Search for the cell housing the specified text and yield its [x, y] center coordinate. 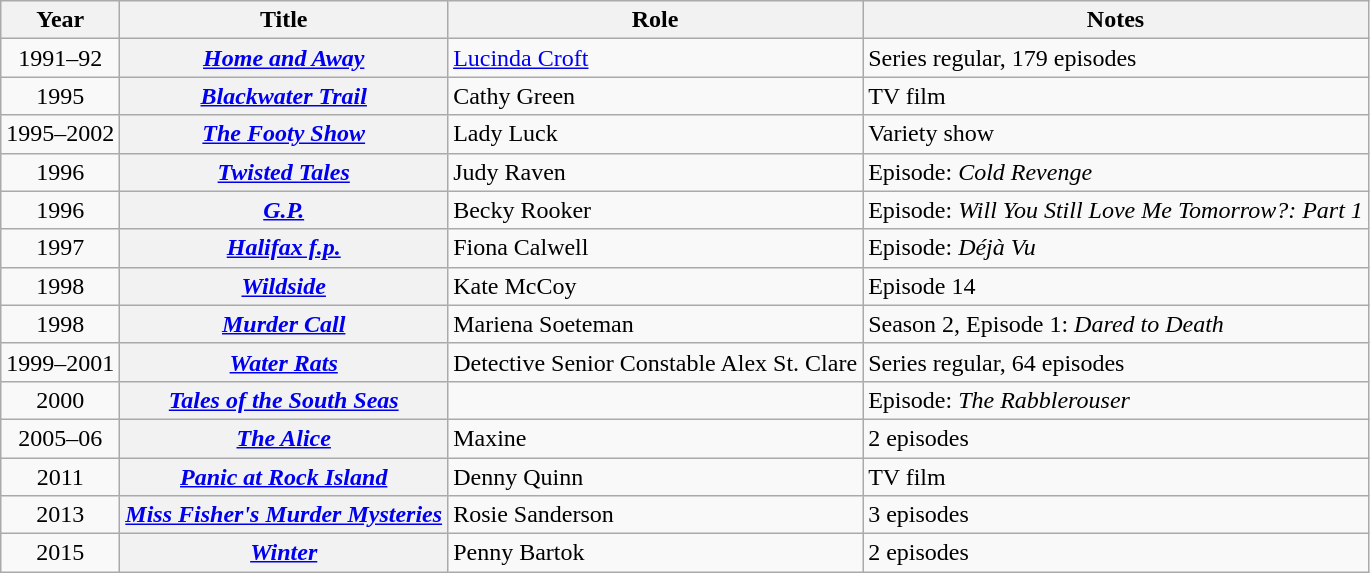
Penny Bartok [656, 553]
2015 [60, 553]
1999–2001 [60, 362]
Title [284, 20]
Series regular, 64 episodes [1116, 362]
Episode: Cold Revenge [1116, 172]
Judy Raven [656, 172]
2013 [60, 515]
Water Rats [284, 362]
G.P. [284, 210]
Cathy Green [656, 96]
Twisted Tales [284, 172]
1997 [60, 248]
Role [656, 20]
Series regular, 179 episodes [1116, 58]
Rosie Sanderson [656, 515]
Detective Senior Constable Alex St. Clare [656, 362]
2005–06 [60, 438]
Wildside [284, 286]
The Alice [284, 438]
Home and Away [284, 58]
Tales of the South Seas [284, 400]
Winter [284, 553]
Notes [1116, 20]
1995–2002 [60, 134]
Episode: Déjà Vu [1116, 248]
1995 [60, 96]
Episode: The Rabblerouser [1116, 400]
The Footy Show [284, 134]
Kate McCoy [656, 286]
Denny Quinn [656, 477]
Episode 14 [1116, 286]
Lady Luck [656, 134]
Mariena Soeteman [656, 324]
Episode: Will You Still Love Me Tomorrow?: Part 1 [1116, 210]
Halifax f.p. [284, 248]
Maxine [656, 438]
Year [60, 20]
Becky Rooker [656, 210]
Fiona Calwell [656, 248]
3 episodes [1116, 515]
Variety show [1116, 134]
Season 2, Episode 1: Dared to Death [1116, 324]
Lucinda Croft [656, 58]
1991–92 [60, 58]
Panic at Rock Island [284, 477]
Murder Call [284, 324]
2000 [60, 400]
2011 [60, 477]
Blackwater Trail [284, 96]
Miss Fisher's Murder Mysteries [284, 515]
